Extract the [X, Y] coordinate from the center of the cell holding the provided text.  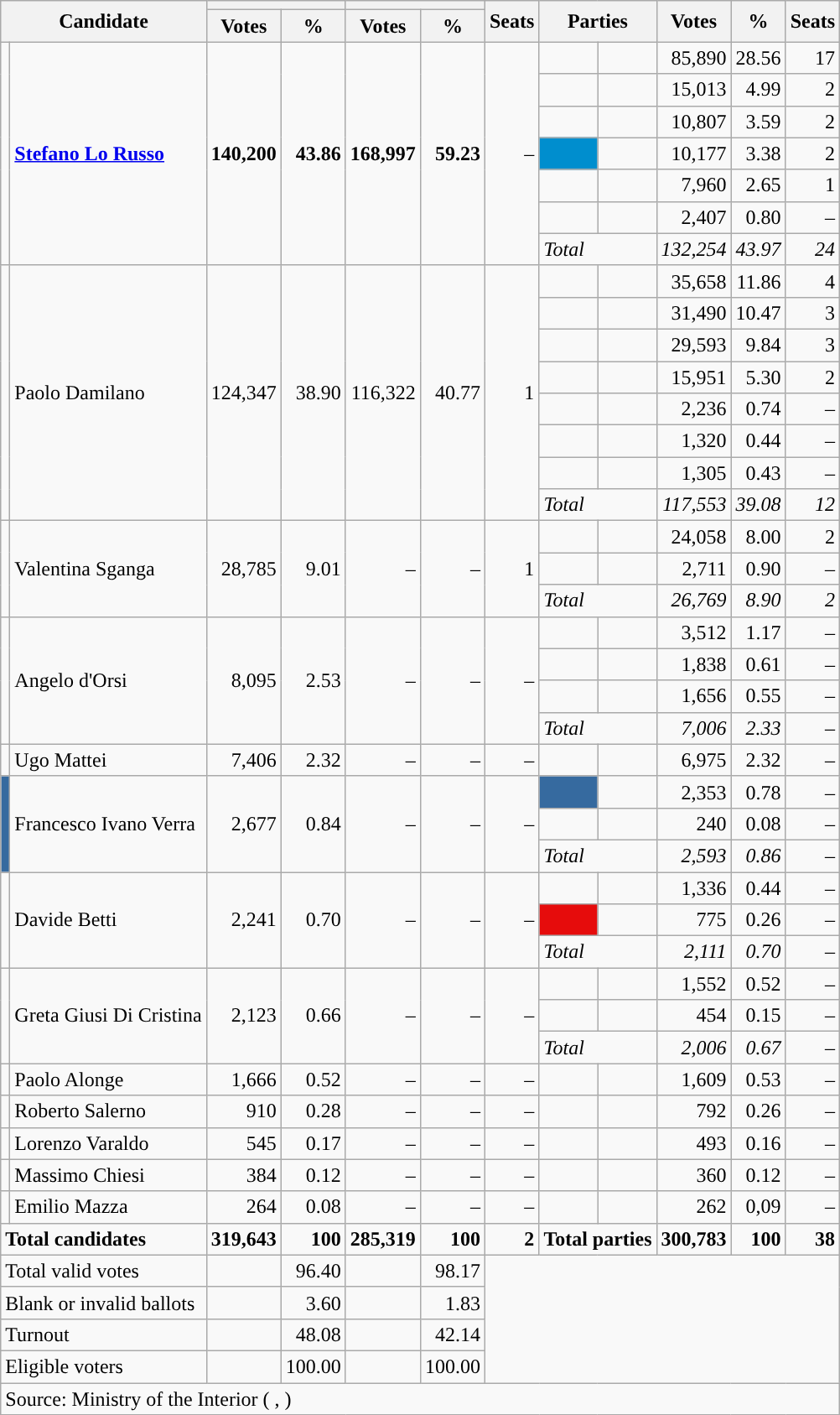
454 [694, 1016]
910 [243, 1111]
Parties [598, 22]
Blank or invalid ballots [104, 1303]
2,123 [243, 1016]
28.56 [758, 58]
43.86 [314, 153]
1,336 [694, 888]
493 [694, 1143]
4 [812, 281]
0,09 [758, 1207]
1,305 [694, 473]
300,783 [694, 1239]
2.65 [758, 185]
10,177 [694, 153]
1,552 [694, 984]
792 [694, 1111]
26,769 [694, 601]
264 [243, 1207]
2,593 [694, 856]
140,200 [243, 153]
0.28 [314, 1111]
0.86 [758, 856]
384 [243, 1175]
24 [812, 249]
38 [812, 1239]
12 [812, 505]
124,347 [243, 393]
7,006 [694, 728]
1,666 [243, 1079]
0.15 [758, 1016]
17 [812, 58]
5.30 [758, 377]
39.08 [758, 505]
8.90 [758, 601]
Emilio Mazza [108, 1207]
Valentina Sganga [108, 569]
4.99 [758, 90]
Roberto Salerno [108, 1111]
360 [694, 1175]
10,807 [694, 122]
31,490 [694, 313]
545 [243, 1143]
0.43 [758, 473]
48.08 [314, 1334]
10.47 [758, 313]
6,975 [694, 760]
Eligible voters [104, 1366]
775 [694, 920]
0.74 [758, 409]
3.59 [758, 122]
38.90 [314, 393]
Candidate [104, 22]
262 [694, 1207]
8,095 [243, 680]
2.33 [758, 728]
7,406 [243, 760]
Greta Giusi Di Cristina [108, 1016]
Massimo Chiesi [108, 1175]
43.97 [758, 249]
3.38 [758, 153]
168,997 [382, 153]
3,512 [694, 632]
Angelo d'Orsi [108, 680]
8.00 [758, 537]
1,609 [694, 1079]
2.53 [314, 680]
59.23 [453, 153]
2,236 [694, 409]
29,593 [694, 345]
Paolo Alonge [108, 1079]
0.55 [758, 696]
1,838 [694, 664]
Ugo Mattei [108, 760]
40.77 [453, 393]
1,320 [694, 441]
2,353 [694, 792]
9.84 [758, 345]
Total candidates [104, 1239]
240 [694, 824]
0.17 [314, 1143]
0.67 [758, 1048]
116,322 [382, 393]
Davide Betti [108, 920]
3.60 [314, 1303]
42.14 [453, 1334]
0.16 [758, 1143]
24,058 [694, 537]
Total parties [598, 1239]
2,711 [694, 569]
15,013 [694, 90]
0.53 [758, 1079]
9.01 [314, 569]
15,951 [694, 377]
Total valid votes [104, 1271]
2,006 [694, 1048]
0.66 [314, 1016]
285,319 [382, 1239]
117,553 [694, 505]
Turnout [104, 1334]
0.90 [758, 569]
132,254 [694, 249]
28,785 [243, 569]
0.61 [758, 664]
Stefano Lo Russo [108, 153]
2,677 [243, 824]
2,407 [694, 217]
7,960 [694, 185]
Francesco Ivano Verra [108, 824]
Source: Ministry of the Interior ( , ) [421, 1398]
0.78 [758, 792]
0.84 [314, 824]
85,890 [694, 58]
1.83 [453, 1303]
96.40 [314, 1271]
Lorenzo Varaldo [108, 1143]
2,241 [243, 920]
35,658 [694, 281]
2,111 [694, 952]
1,656 [694, 696]
1.17 [758, 632]
319,643 [243, 1239]
Paolo Damilano [108, 393]
98.17 [453, 1271]
0.80 [758, 217]
11.86 [758, 281]
